For the text-containing cell, return its midpoint in [x, y] coordinate format. 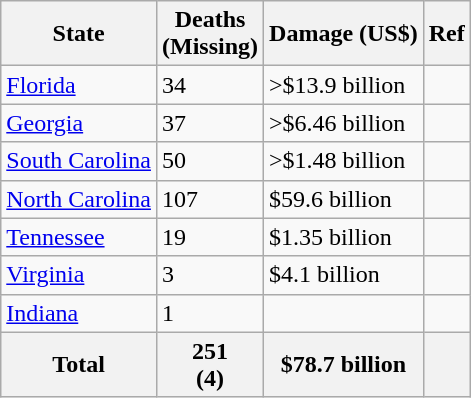
>$1.48 billion [344, 161]
Deaths(Missing) [210, 34]
South Carolina [79, 161]
>$13.9 billion [344, 85]
Total [79, 364]
North Carolina [79, 199]
State [79, 34]
>$6.46 billion [344, 123]
34 [210, 85]
50 [210, 161]
$1.35 billion [344, 237]
Ref [446, 34]
Virginia [79, 275]
$4.1 billion [344, 275]
37 [210, 123]
107 [210, 199]
1 [210, 313]
Indiana [79, 313]
$78.7 billion [344, 364]
Florida [79, 85]
3 [210, 275]
19 [210, 237]
Damage (US$) [344, 34]
251(4) [210, 364]
$59.6 billion [344, 199]
Georgia [79, 123]
Tennessee [79, 237]
